Locate the cell with the specified text and output its [x, y] center coordinate. 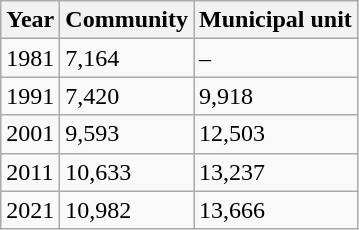
Municipal unit [276, 20]
2021 [30, 210]
2011 [30, 172]
Community [127, 20]
7,420 [127, 96]
13,237 [276, 172]
2001 [30, 134]
9,593 [127, 134]
13,666 [276, 210]
Year [30, 20]
12,503 [276, 134]
7,164 [127, 58]
9,918 [276, 96]
10,633 [127, 172]
10,982 [127, 210]
– [276, 58]
1981 [30, 58]
1991 [30, 96]
